Output the (X, Y) coordinate of the center of the cell containing the given text.  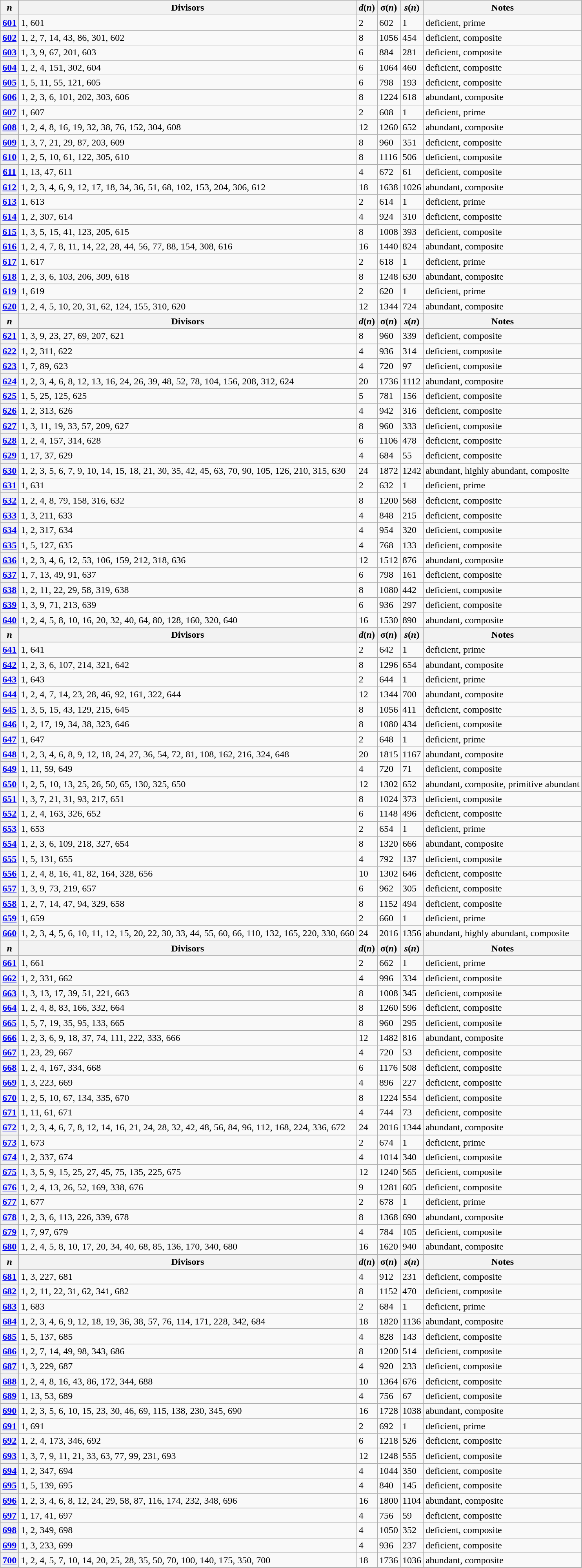
1, 2, 307, 614 (187, 217)
1, 2, 11, 22, 31, 62, 341, 682 (187, 1292)
506 (412, 157)
227 (412, 1082)
610 (9, 157)
698 (9, 1530)
434 (412, 724)
637 (9, 575)
1026 (412, 187)
1, 2, 3, 5, 6, 10, 15, 23, 30, 46, 69, 115, 138, 230, 345, 690 (187, 1411)
568 (412, 500)
611 (9, 172)
1, 3, 227, 681 (187, 1277)
1, 2, 3, 4, 6, 9, 12, 17, 18, 34, 36, 51, 68, 102, 153, 204, 306, 612 (187, 187)
137 (412, 859)
1038 (412, 1411)
1, 2, 3, 5, 6, 7, 9, 10, 14, 15, 18, 21, 30, 35, 42, 45, 63, 70, 90, 105, 126, 210, 315, 630 (187, 471)
784 (389, 1232)
1, 7, 13, 49, 91, 637 (187, 575)
628 (9, 441)
1, 7, 89, 623 (187, 366)
320 (412, 530)
623 (9, 366)
351 (412, 142)
1356 (412, 933)
1, 3, 5, 15, 41, 123, 205, 615 (187, 232)
1, 5, 7, 19, 35, 95, 133, 665 (187, 1023)
1, 3, 7, 9, 11, 21, 33, 63, 77, 99, 231, 693 (187, 1456)
1, 3, 9, 73, 219, 657 (187, 888)
1, 3, 233, 699 (187, 1545)
626 (9, 411)
683 (9, 1306)
643 (9, 680)
1, 3, 223, 669 (187, 1082)
470 (412, 1292)
1, 643 (187, 680)
619 (9, 291)
675 (9, 1172)
848 (389, 515)
601 (9, 23)
636 (9, 560)
105 (412, 1232)
1036 (412, 1560)
abundant, composite, primitive abundant (503, 784)
156 (412, 396)
297 (412, 605)
1, 2, 3, 4, 6, 12, 53, 106, 159, 212, 318, 636 (187, 560)
633 (9, 515)
1, 2, 4, 5, 8, 10, 16, 20, 32, 40, 64, 80, 128, 160, 320, 640 (187, 620)
693 (9, 1456)
1, 653 (187, 829)
494 (412, 903)
658 (9, 903)
1176 (389, 1068)
924 (389, 217)
305 (412, 888)
1, 2, 4, 8, 83, 166, 332, 664 (187, 1008)
73 (412, 1112)
653 (9, 829)
622 (9, 351)
816 (412, 1038)
1116 (389, 157)
1, 11, 61, 671 (187, 1112)
824 (412, 247)
689 (9, 1396)
145 (412, 1486)
460 (412, 67)
1, 5, 137, 685 (187, 1336)
631 (9, 486)
651 (9, 799)
634 (9, 530)
1, 617 (187, 262)
663 (9, 993)
1, 3, 211, 633 (187, 515)
1, 631 (187, 486)
649 (9, 769)
1296 (389, 665)
1106 (389, 441)
607 (9, 112)
1530 (389, 620)
697 (9, 1515)
828 (389, 1336)
884 (389, 53)
231 (412, 1277)
1240 (389, 1172)
1, 2, 3, 4, 6, 9, 12, 18, 19, 36, 38, 57, 76, 114, 171, 228, 342, 684 (187, 1321)
1, 2, 3, 4, 6, 8, 12, 24, 29, 58, 87, 116, 174, 232, 348, 696 (187, 1501)
1281 (389, 1187)
1, 2, 349, 698 (187, 1530)
1800 (389, 1501)
1638 (389, 187)
233 (412, 1366)
686 (9, 1351)
1, 3, 7, 21, 29, 87, 203, 609 (187, 142)
53 (412, 1053)
1, 2, 3, 6, 113, 226, 339, 678 (187, 1217)
1815 (389, 754)
1, 2, 7, 14, 47, 94, 329, 658 (187, 903)
1, 3, 229, 687 (187, 1366)
1, 2, 11, 22, 29, 58, 319, 638 (187, 590)
1, 691 (187, 1426)
617 (9, 262)
768 (389, 545)
1820 (389, 1321)
639 (9, 605)
1, 3, 11, 19, 33, 57, 209, 627 (187, 426)
1, 3, 9, 67, 201, 603 (187, 53)
840 (389, 1486)
61 (412, 172)
1, 683 (187, 1306)
876 (412, 560)
1, 13, 53, 689 (187, 1396)
890 (412, 620)
310 (412, 217)
1, 2, 3, 6, 101, 202, 303, 606 (187, 97)
55 (412, 456)
596 (412, 1008)
1, 2, 4, 8, 16, 19, 32, 38, 76, 152, 304, 608 (187, 127)
603 (9, 53)
1728 (389, 1411)
641 (9, 649)
1, 5, 11, 55, 121, 605 (187, 82)
1320 (389, 844)
1, 17, 37, 629 (187, 456)
454 (412, 38)
627 (9, 426)
691 (9, 1426)
1, 3, 5, 9, 15, 25, 27, 45, 75, 135, 225, 675 (187, 1172)
1364 (389, 1381)
1, 641 (187, 649)
612 (9, 187)
668 (9, 1068)
1044 (389, 1471)
1218 (389, 1441)
650 (9, 784)
661 (9, 963)
1, 673 (187, 1142)
215 (412, 515)
1, 607 (187, 112)
67 (412, 1396)
1, 2, 4, 13, 26, 52, 169, 338, 676 (187, 1187)
1, 2, 337, 674 (187, 1157)
237 (412, 1545)
514 (412, 1351)
1, 5, 25, 125, 625 (187, 396)
962 (389, 888)
1, 2, 4, 151, 302, 604 (187, 67)
616 (9, 247)
1, 619 (187, 291)
1242 (412, 471)
1, 2, 4, 5, 8, 10, 17, 20, 34, 40, 68, 85, 136, 170, 340, 680 (187, 1247)
1, 2, 3, 4, 6, 8, 9, 12, 18, 24, 27, 36, 54, 72, 81, 108, 162, 216, 324, 648 (187, 754)
685 (9, 1336)
673 (9, 1142)
609 (9, 142)
1, 13, 47, 611 (187, 172)
1, 3, 5, 15, 43, 129, 215, 645 (187, 709)
657 (9, 888)
671 (9, 1112)
1112 (412, 381)
1, 5, 131, 655 (187, 859)
143 (412, 1336)
1, 2, 4, 7, 8, 11, 14, 22, 28, 44, 56, 77, 88, 154, 308, 616 (187, 247)
629 (9, 456)
688 (9, 1381)
1, 2, 4, 5, 10, 20, 31, 62, 124, 155, 310, 620 (187, 306)
667 (9, 1053)
1148 (389, 814)
339 (412, 336)
1, 647 (187, 739)
442 (412, 590)
161 (412, 575)
1, 2, 7, 14, 49, 98, 343, 686 (187, 1351)
333 (412, 426)
1024 (389, 799)
645 (9, 709)
681 (9, 1277)
679 (9, 1232)
193 (412, 82)
9 (367, 1187)
1, 2, 4, 8, 79, 158, 316, 632 (187, 500)
1, 601 (187, 23)
655 (9, 859)
656 (9, 873)
1, 2, 4, 8, 16, 43, 86, 172, 344, 688 (187, 1381)
699 (9, 1545)
1440 (389, 247)
1014 (389, 1157)
659 (9, 919)
1, 3, 9, 71, 213, 639 (187, 605)
1, 23, 29, 667 (187, 1053)
1050 (389, 1530)
1, 2, 3, 6, 107, 214, 321, 642 (187, 665)
1, 2, 3, 6, 9, 18, 37, 74, 111, 222, 333, 666 (187, 1038)
1, 677 (187, 1202)
1, 2, 4, 163, 326, 652 (187, 814)
314 (412, 351)
1, 2, 347, 694 (187, 1471)
478 (412, 441)
554 (412, 1097)
1, 659 (187, 919)
393 (412, 232)
1, 2, 5, 10, 13, 25, 26, 50, 65, 130, 325, 650 (187, 784)
677 (9, 1202)
682 (9, 1292)
1136 (412, 1321)
1, 2, 331, 662 (187, 978)
133 (412, 545)
508 (412, 1068)
1, 2, 5, 10, 61, 122, 305, 610 (187, 157)
526 (412, 1441)
724 (412, 306)
940 (412, 1247)
352 (412, 1530)
613 (9, 202)
670 (9, 1097)
954 (389, 530)
5 (367, 396)
1, 2, 4, 173, 346, 692 (187, 1441)
669 (9, 1082)
281 (412, 53)
615 (9, 232)
665 (9, 1023)
334 (412, 978)
694 (9, 1471)
695 (9, 1486)
1, 3, 13, 17, 39, 51, 221, 663 (187, 993)
59 (412, 1515)
1104 (412, 1501)
624 (9, 381)
1, 2, 313, 626 (187, 411)
1, 2, 4, 7, 14, 23, 28, 46, 92, 161, 322, 644 (187, 695)
1167 (412, 754)
97 (412, 366)
1, 7, 97, 679 (187, 1232)
1, 17, 41, 697 (187, 1515)
1512 (389, 560)
604 (9, 67)
411 (412, 709)
295 (412, 1023)
1, 613 (187, 202)
1, 5, 139, 695 (187, 1486)
1, 2, 17, 19, 34, 38, 323, 646 (187, 724)
1, 2, 4, 5, 7, 10, 14, 20, 25, 28, 35, 50, 70, 100, 140, 175, 350, 700 (187, 1560)
696 (9, 1501)
1368 (389, 1217)
1064 (389, 67)
1620 (389, 1247)
996 (389, 978)
638 (9, 590)
1, 11, 59, 649 (187, 769)
71 (412, 769)
373 (412, 799)
1, 2, 5, 10, 67, 134, 335, 670 (187, 1097)
1, 2, 3, 6, 103, 206, 309, 618 (187, 276)
1, 5, 127, 635 (187, 545)
1, 2, 3, 4, 5, 6, 10, 11, 12, 15, 20, 22, 30, 33, 44, 55, 60, 66, 110, 132, 165, 220, 330, 660 (187, 933)
316 (412, 411)
781 (389, 396)
647 (9, 739)
920 (389, 1366)
912 (389, 1277)
1, 2, 317, 634 (187, 530)
896 (389, 1082)
1872 (389, 471)
625 (9, 396)
555 (412, 1456)
565 (412, 1172)
340 (412, 1157)
687 (9, 1366)
1, 2, 311, 622 (187, 351)
792 (389, 859)
496 (412, 814)
606 (9, 97)
744 (389, 1112)
1, 2, 3, 4, 6, 7, 8, 12, 14, 16, 21, 24, 28, 32, 42, 48, 56, 84, 96, 112, 168, 224, 336, 672 (187, 1127)
664 (9, 1008)
942 (389, 411)
345 (412, 993)
635 (9, 545)
1, 2, 4, 8, 16, 41, 82, 164, 328, 656 (187, 873)
1, 3, 7, 21, 31, 93, 217, 651 (187, 799)
1, 661 (187, 963)
350 (412, 1471)
1, 2, 7, 14, 43, 86, 301, 602 (187, 38)
640 (9, 620)
1482 (389, 1038)
1, 2, 4, 157, 314, 628 (187, 441)
680 (9, 1247)
1, 3, 9, 23, 27, 69, 207, 621 (187, 336)
1, 2, 4, 167, 334, 668 (187, 1068)
1, 2, 3, 4, 6, 8, 12, 13, 16, 24, 26, 39, 48, 52, 78, 104, 156, 208, 312, 624 (187, 381)
621 (9, 336)
1, 2, 3, 6, 109, 218, 327, 654 (187, 844)
